Output the [x, y] coordinate of the center of the cell containing the given text.  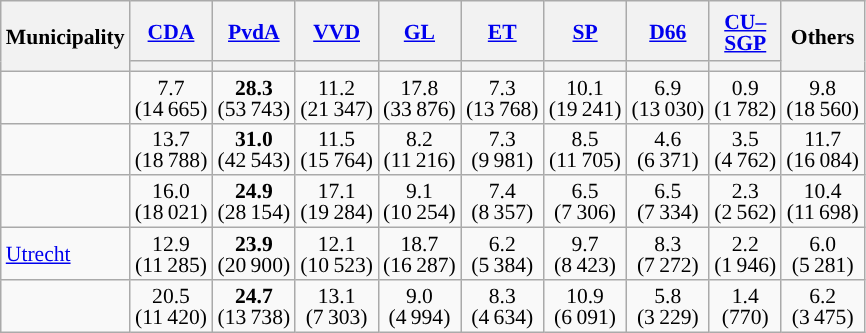
31.0(42 543) [254, 149]
5.8(3 229) [668, 306]
D66 [668, 31]
17.8(33 876) [420, 97]
10.9(6 091) [586, 306]
8.3(4 634) [502, 306]
Utrecht [66, 254]
24.9(28 154) [254, 202]
0.9(1 782) [745, 97]
GL [420, 31]
23.9(20 900) [254, 254]
9.7(8 423) [586, 254]
1.4(770) [745, 306]
20.5(11 420) [172, 306]
6.2(5 384) [502, 254]
6.9(13 030) [668, 97]
7.4(8 357) [502, 202]
18.7(16 287) [420, 254]
8.3(7 272) [668, 254]
Others [822, 36]
10.1(19 241) [586, 97]
9.8(18 560) [822, 97]
9.0(4 994) [420, 306]
17.1(19 284) [336, 202]
28.3(53 743) [254, 97]
CDA [172, 31]
4.6(6 371) [668, 149]
8.5(11 705) [586, 149]
3.5(4 762) [745, 149]
CU–SGP [745, 31]
7.7(14 665) [172, 97]
6.5(7 334) [668, 202]
6.2(3 475) [822, 306]
8.2(11 216) [420, 149]
16.0(18 021) [172, 202]
2.3(2 562) [745, 202]
Municipality [66, 36]
VVD [336, 31]
13.1(7 303) [336, 306]
12.1(10 523) [336, 254]
13.7(18 788) [172, 149]
ET [502, 31]
6.5(7 306) [586, 202]
6.0(5 281) [822, 254]
7.3(13 768) [502, 97]
11.5(15 764) [336, 149]
2.2(1 946) [745, 254]
11.7(16 084) [822, 149]
PvdA [254, 31]
10.4(11 698) [822, 202]
9.1(10 254) [420, 202]
12.9(11 285) [172, 254]
24.7(13 738) [254, 306]
SP [586, 31]
7.3(9 981) [502, 149]
11.2(21 347) [336, 97]
